Extract the (X, Y) coordinate from the center of the cell holding the provided text.  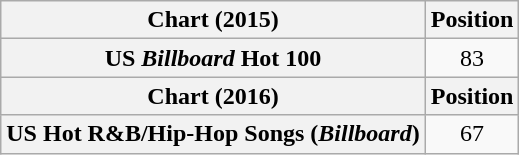
83 (472, 58)
67 (472, 134)
Chart (2016) (213, 96)
US Billboard Hot 100 (213, 58)
US Hot R&B/Hip-Hop Songs (Billboard) (213, 134)
Chart (2015) (213, 20)
